Search for the cell housing the specified text and yield its [x, y] center coordinate. 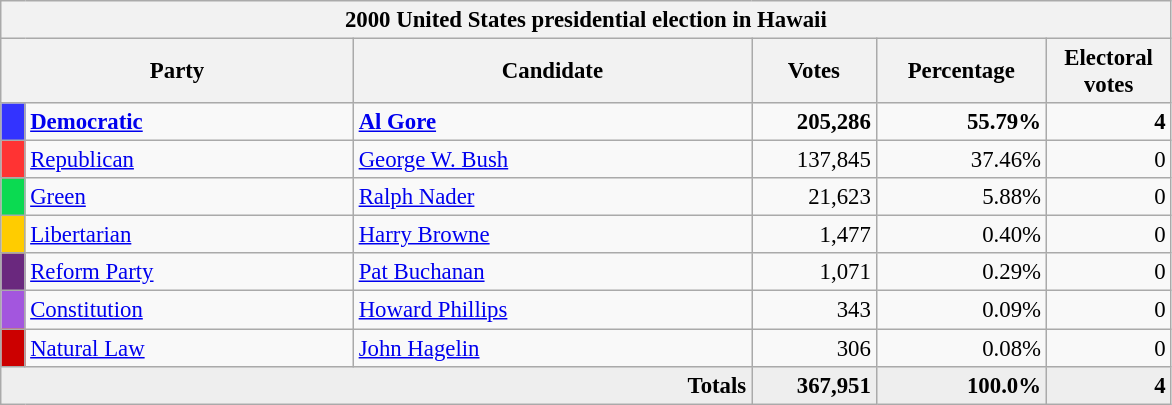
Harry Browne [552, 235]
Totals [376, 385]
21,623 [814, 197]
306 [814, 348]
George W. Bush [552, 160]
55.79% [961, 122]
0.40% [961, 235]
37.46% [961, 160]
205,286 [814, 122]
Votes [814, 72]
Democratic [189, 122]
137,845 [814, 160]
2000 United States presidential election in Hawaii [586, 20]
1,477 [814, 235]
Howard Phillips [552, 310]
367,951 [814, 385]
John Hagelin [552, 348]
Electoral votes [1108, 72]
5.88% [961, 197]
Libertarian [189, 235]
Green [189, 197]
Al Gore [552, 122]
Party [178, 72]
Candidate [552, 72]
1,071 [814, 273]
100.0% [961, 385]
343 [814, 310]
0.09% [961, 310]
Natural Law [189, 348]
Percentage [961, 72]
Ralph Nader [552, 197]
0.08% [961, 348]
Republican [189, 160]
Constitution [189, 310]
0.29% [961, 273]
Reform Party [189, 273]
Pat Buchanan [552, 273]
